Determine the [x, y] coordinate at the center of the cell enclosing the given text.  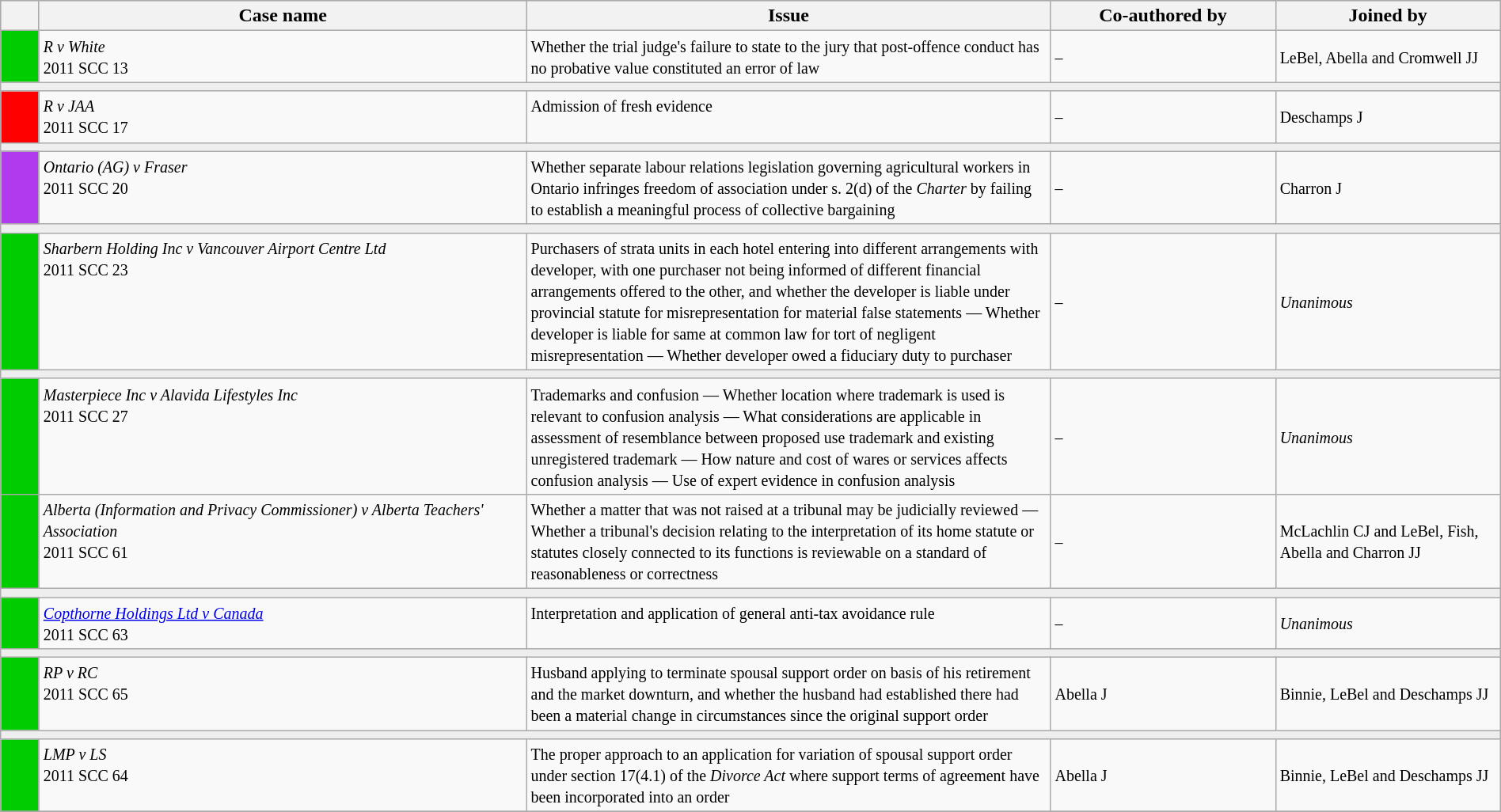
Charron J [1388, 188]
R v White 2011 SCC 13 [283, 57]
R v JAA 2011 SCC 17 [283, 117]
Copthorne Holdings Ltd v Canada 2011 SCC 63 [283, 622]
RP v RC 2011 SCC 65 [283, 694]
Masterpiece Inc v Alavida Lifestyles Inc 2011 SCC 27 [283, 436]
Joined by [1388, 16]
Co-authored by [1163, 16]
Sharbern Holding Inc v Vancouver Airport Centre Ltd 2011 SCC 23 [283, 301]
McLachlin CJ and LeBel, Fish, Abella and Charron JJ [1388, 541]
Ontario (AG) v Fraser 2011 SCC 20 [283, 188]
Interpretation and application of general anti-tax avoidance rule [788, 622]
Case name [283, 16]
Alberta (Information and Privacy Commissioner) v Alberta Teachers' Association 2011 SCC 61 [283, 541]
Whether the trial judge's failure to state to the jury that post-offence conduct has no probative value constituted an error of law [788, 57]
Admission of fresh evidence [788, 117]
Issue [788, 16]
LMP v LS 2011 SCC 64 [283, 776]
LeBel, Abella and Cromwell JJ [1388, 57]
Deschamps J [1388, 117]
